For the text-containing cell, return its midpoint in (x, y) coordinate format. 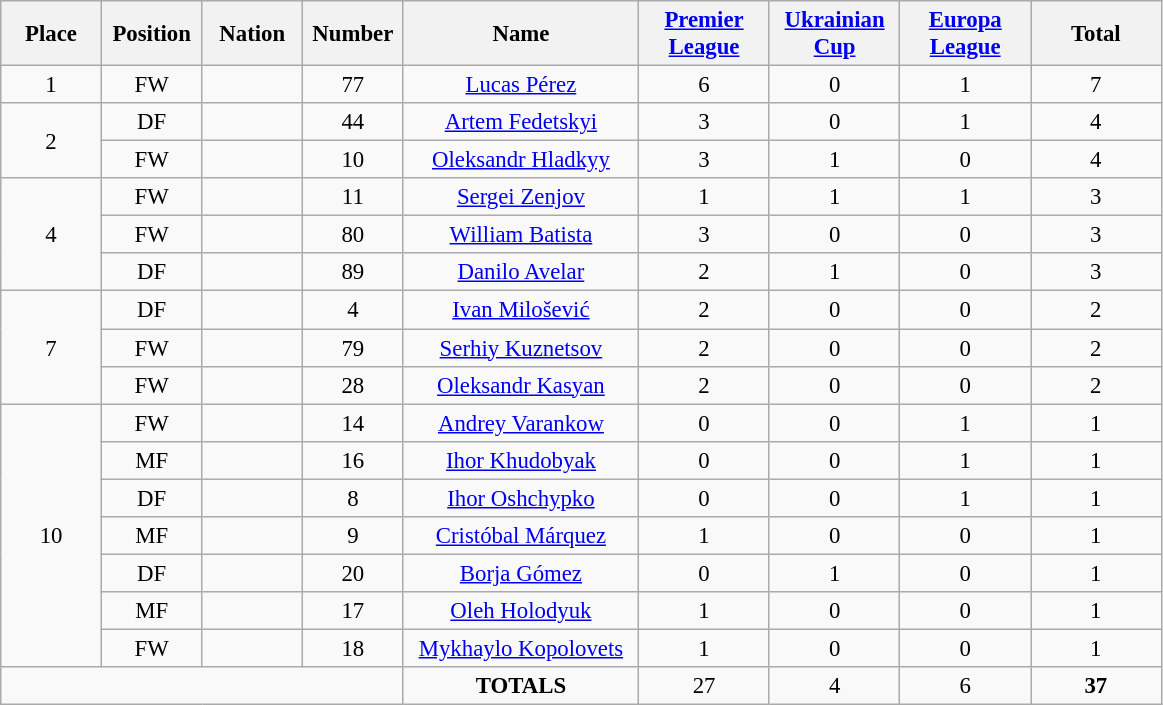
28 (354, 385)
44 (354, 122)
18 (354, 648)
Lucas Pérez (521, 85)
89 (354, 273)
16 (354, 460)
Ivan Milošević (521, 310)
Premier League (704, 34)
Danilo Avelar (521, 273)
11 (354, 197)
Nation (252, 34)
77 (354, 85)
Cristóbal Márquez (521, 536)
Ihor Khudobyak (521, 460)
Artem Fedetskyi (521, 122)
Total (1096, 34)
9 (354, 536)
79 (354, 348)
8 (354, 498)
Ihor Oshchypko (521, 498)
80 (354, 235)
Oleksandr Kasyan (521, 385)
Place (52, 34)
Name (521, 34)
Serhiy Kuznetsov (521, 348)
Sergei Zenjov (521, 197)
27 (704, 686)
Andrey Varankow (521, 423)
William Batista (521, 235)
37 (1096, 686)
Position (152, 34)
Number (354, 34)
Borja Gómez (521, 573)
Oleh Holodyuk (521, 611)
Mykhaylo Kopolovets (521, 648)
20 (354, 573)
14 (354, 423)
TOTALS (521, 686)
Oleksandr Hladkyy (521, 160)
17 (354, 611)
Europa League (966, 34)
Ukrainian Cup (834, 34)
